Locate the cell with the specified text and output its (X, Y) center coordinate. 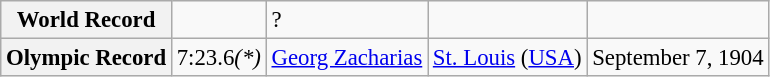
Georg Zacharias (346, 58)
St. Louis (USA) (508, 58)
Olympic Record (86, 58)
World Record (86, 20)
? (346, 20)
7:23.6(*) (218, 58)
September 7, 1904 (678, 58)
